Capture the cell that displays the provided text and extract its [x, y] central coordinate. 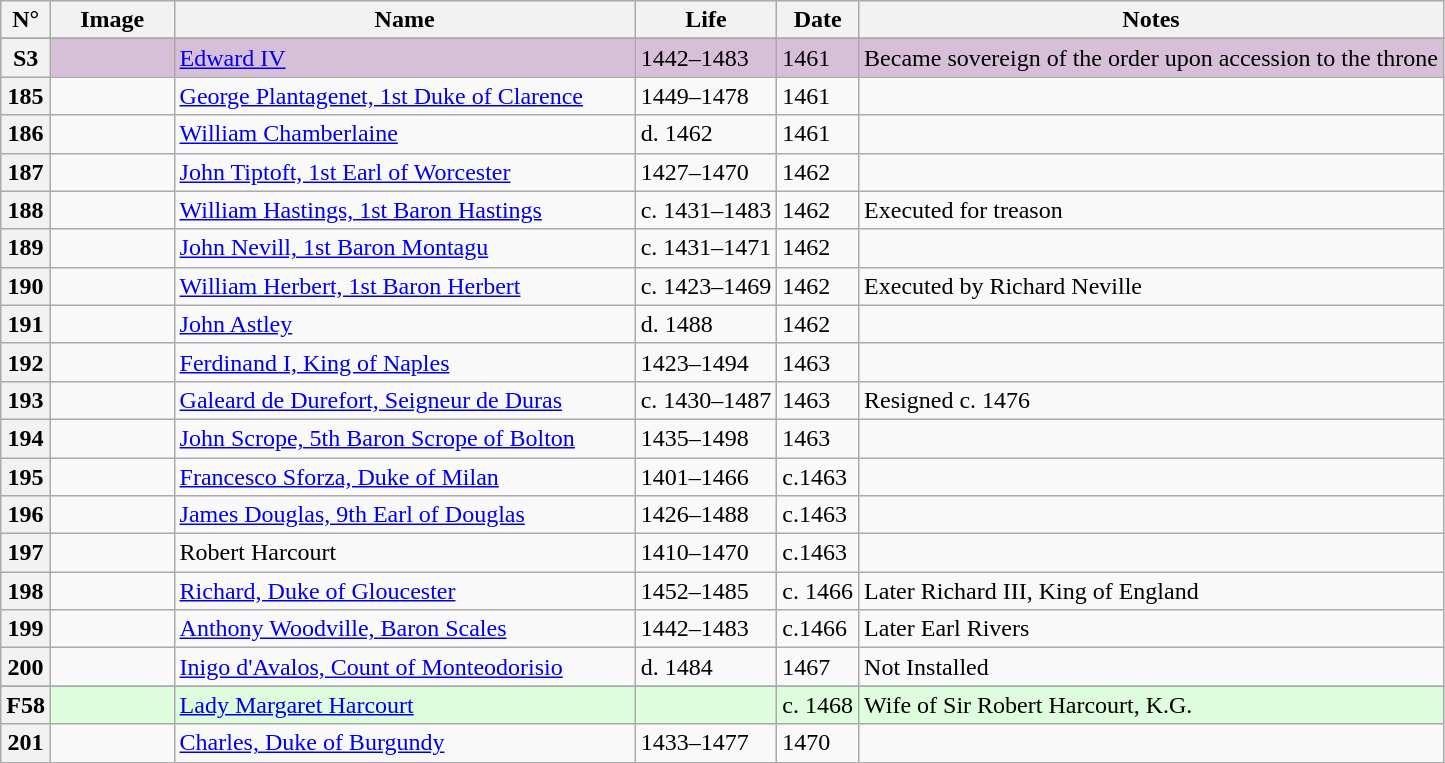
191 [26, 324]
Ferdinand I, King of Naples [404, 362]
Resigned c. 1476 [1152, 400]
d. 1488 [706, 324]
c. 1430–1487 [706, 400]
1427–1470 [706, 172]
1401–1466 [706, 477]
1433–1477 [706, 743]
d. 1462 [706, 134]
192 [26, 362]
185 [26, 96]
1449–1478 [706, 96]
1423–1494 [706, 362]
186 [26, 134]
Notes [1152, 20]
Inigo d'Avalos, Count of Monteodorisio [404, 667]
Robert Harcourt [404, 553]
190 [26, 286]
F58 [26, 705]
Charles, Duke of Burgundy [404, 743]
Galeard de Durefort, Seigneur de Duras [404, 400]
John Tiptoft, 1st Earl of Worcester [404, 172]
194 [26, 438]
1470 [818, 743]
Became sovereign of the order upon accession to the throne [1152, 58]
197 [26, 553]
1410–1470 [706, 553]
c. 1466 [818, 591]
Image [112, 20]
Later Richard III, King of England [1152, 591]
George Plantagenet, 1st Duke of Clarence [404, 96]
c. 1431–1483 [706, 210]
198 [26, 591]
199 [26, 629]
John Nevill, 1st Baron Montagu [404, 248]
Anthony Woodville, Baron Scales [404, 629]
S3 [26, 58]
189 [26, 248]
Lady Margaret Harcourt [404, 705]
201 [26, 743]
Francesco Sforza, Duke of Milan [404, 477]
Life [706, 20]
Wife of Sir Robert Harcourt, K.G. [1152, 705]
1467 [818, 667]
Executed by Richard Neville [1152, 286]
Executed for treason [1152, 210]
William Herbert, 1st Baron Herbert [404, 286]
Edward IV [404, 58]
c. 1431–1471 [706, 248]
John Scrope, 5th Baron Scrope of Bolton [404, 438]
1426–1488 [706, 515]
187 [26, 172]
193 [26, 400]
William Hastings, 1st Baron Hastings [404, 210]
James Douglas, 9th Earl of Douglas [404, 515]
Later Earl Rivers [1152, 629]
William Chamberlaine [404, 134]
d. 1484 [706, 667]
c.1466 [818, 629]
196 [26, 515]
1435–1498 [706, 438]
Not Installed [1152, 667]
195 [26, 477]
John Astley [404, 324]
200 [26, 667]
Richard, Duke of Gloucester [404, 591]
c. 1468 [818, 705]
Date [818, 20]
c. 1423–1469 [706, 286]
188 [26, 210]
Name [404, 20]
1452–1485 [706, 591]
N° [26, 20]
